Capture the cell that displays the provided text and extract its (X, Y) central coordinate. 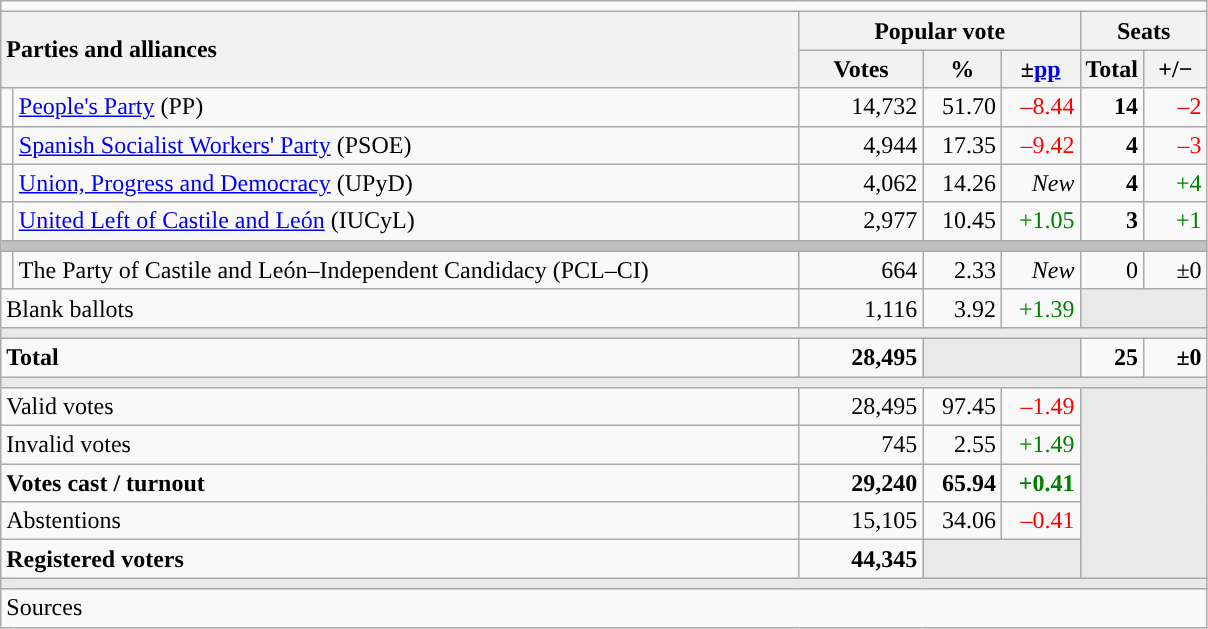
–8.44 (1040, 107)
Invalid votes (400, 445)
+1.39 (1040, 308)
–0.41 (1040, 521)
29,240 (861, 483)
+0.41 (1040, 483)
44,345 (861, 559)
745 (861, 445)
–9.42 (1040, 145)
14.26 (962, 183)
4,944 (861, 145)
14 (1112, 107)
Parties and alliances (400, 50)
2.33 (962, 270)
+1.05 (1040, 221)
3.92 (962, 308)
3 (1112, 221)
People's Party (PP) (406, 107)
–2 (1176, 107)
Valid votes (400, 407)
–1.49 (1040, 407)
–3 (1176, 145)
Seats (1144, 31)
10.45 (962, 221)
Votes (861, 69)
+1.49 (1040, 445)
2,977 (861, 221)
Registered voters (400, 559)
+4 (1176, 183)
664 (861, 270)
Spanish Socialist Workers' Party (PSOE) (406, 145)
4,062 (861, 183)
65.94 (962, 483)
14,732 (861, 107)
+1 (1176, 221)
United Left of Castile and León (IUCyL) (406, 221)
±pp (1040, 69)
Abstentions (400, 521)
Votes cast / turnout (400, 483)
Union, Progress and Democracy (UPyD) (406, 183)
97.45 (962, 407)
34.06 (962, 521)
51.70 (962, 107)
Sources (604, 608)
The Party of Castile and León–Independent Candidacy (PCL–CI) (406, 270)
0 (1112, 270)
1,116 (861, 308)
15,105 (861, 521)
% (962, 69)
25 (1112, 357)
Blank ballots (400, 308)
+/− (1176, 69)
17.35 (962, 145)
Popular vote (940, 31)
2.55 (962, 445)
